From the cell containing the given text, extract its center point as (x, y) coordinate. 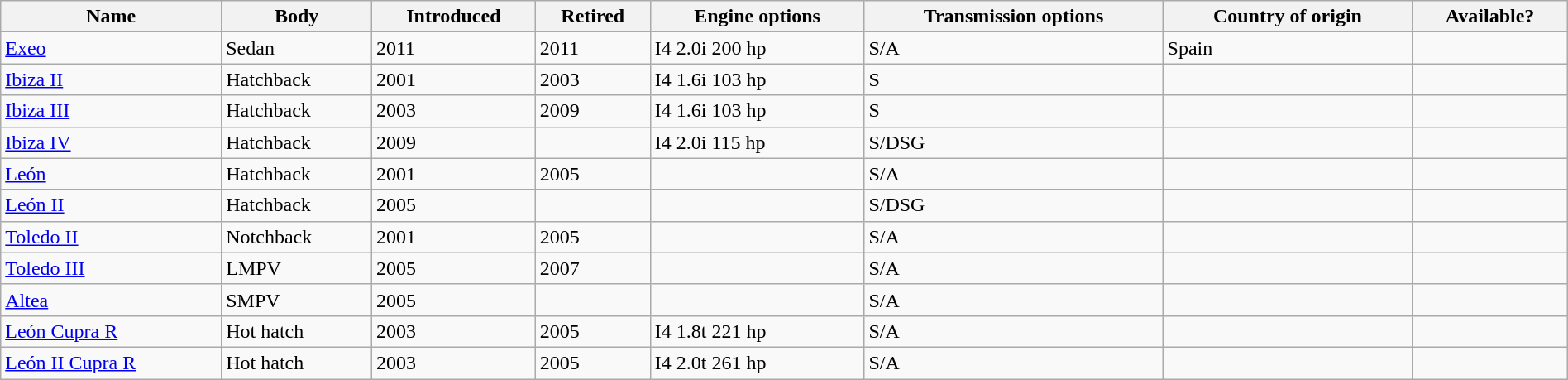
2007 (592, 268)
Transmission options (1014, 17)
I4 2.0i 115 hp (758, 142)
I4 2.0t 261 hp (758, 363)
Retired (592, 17)
León (111, 174)
I4 2.0i 200 hp (758, 48)
Name (111, 17)
Body (297, 17)
LMPV (297, 268)
Country of origin (1288, 17)
Toledo II (111, 237)
León II Cupra R (111, 363)
Ibiza IV (111, 142)
Spain (1288, 48)
Available? (1490, 17)
SMPV (297, 300)
Sedan (297, 48)
Engine options (758, 17)
Introduced (453, 17)
Notchback (297, 237)
Altea (111, 300)
Toledo III (111, 268)
Exeo (111, 48)
Ibiza II (111, 79)
I4 1.8t 221 hp (758, 331)
León Cupra R (111, 331)
Ibiza III (111, 111)
León II (111, 205)
